Determine the [X, Y] coordinate at the center of the cell enclosing the given text.  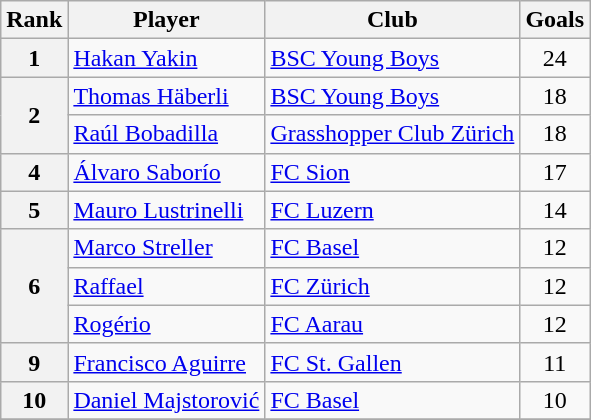
Goals [555, 20]
FC Zürich [392, 286]
FC Luzern [392, 210]
Daniel Majstorović [166, 400]
Rogério [166, 324]
Marco Streller [166, 248]
1 [34, 58]
4 [34, 172]
2 [34, 115]
11 [555, 362]
FC Sion [392, 172]
24 [555, 58]
Raffael [166, 286]
FC St. Gallen [392, 362]
Francisco Aguirre [166, 362]
Player [166, 20]
14 [555, 210]
Álvaro Saborío [166, 172]
Raúl Bobadilla [166, 134]
Hakan Yakin [166, 58]
Thomas Häberli [166, 96]
Grasshopper Club Zürich [392, 134]
Rank [34, 20]
17 [555, 172]
5 [34, 210]
9 [34, 362]
Mauro Lustrinelli [166, 210]
6 [34, 286]
FC Aarau [392, 324]
Club [392, 20]
